Detect which cell encompasses the target text, then output its (x, y) center coordinate. 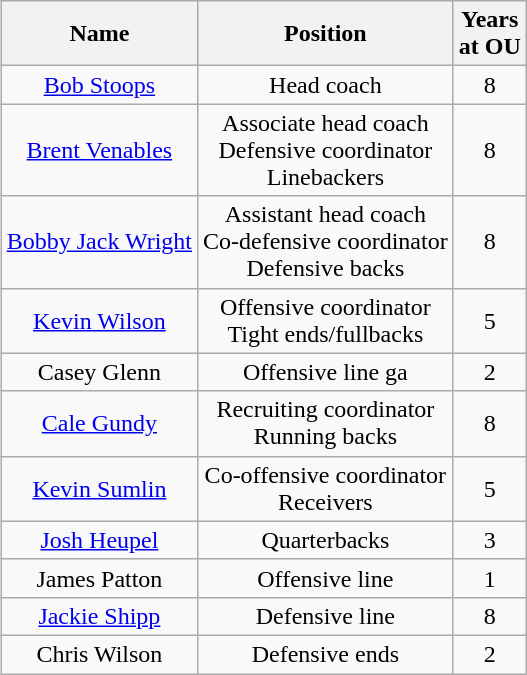
Yearsat OU (490, 34)
Co-offensive coordinatorReceivers (326, 488)
Quarterbacks (326, 540)
Cale Gundy (99, 424)
Bob Stoops (99, 85)
Offensive coordinatorTight ends/fullbacks (326, 320)
Josh Heupel (99, 540)
Casey Glenn (99, 372)
Brent Venables (99, 150)
Defensive line (326, 616)
Name (99, 34)
Jackie Shipp (99, 616)
James Patton (99, 578)
Defensive ends (326, 654)
Kevin Sumlin (99, 488)
Chris Wilson (99, 654)
Recruiting coordinatorRunning backs (326, 424)
1 (490, 578)
Offensive line (326, 578)
Bobby Jack Wright (99, 242)
Head coach (326, 85)
Offensive line ga (326, 372)
Kevin Wilson (99, 320)
Position (326, 34)
Associate head coachDefensive coordinatorLinebackers (326, 150)
3 (490, 540)
Assistant head coachCo-defensive coordinator Defensive backs (326, 242)
